Search for the cell housing the specified text and yield its [X, Y] center coordinate. 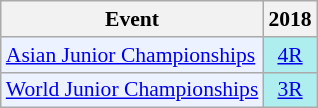
4R [290, 55]
Event [132, 19]
World Junior Championships [132, 90]
3R [290, 90]
Asian Junior Championships [132, 55]
2018 [290, 19]
